Capture the cell that displays the provided text and extract its (X, Y) central coordinate. 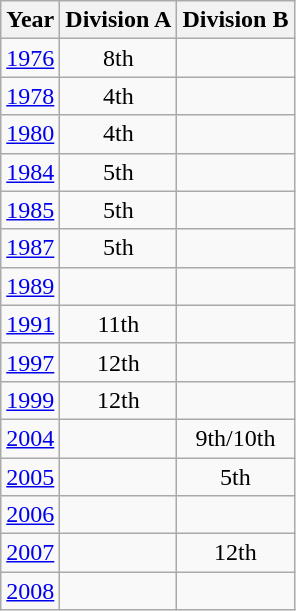
1991 (30, 324)
1999 (30, 400)
2006 (30, 515)
1985 (30, 210)
1989 (30, 286)
Year (30, 20)
1984 (30, 172)
11th (118, 324)
1987 (30, 248)
1980 (30, 134)
Division B (236, 20)
1978 (30, 96)
2005 (30, 477)
9th/10th (236, 438)
2007 (30, 553)
2004 (30, 438)
2008 (30, 591)
8th (118, 58)
1976 (30, 58)
Division A (118, 20)
1997 (30, 362)
